Return the [x, y] coordinate for the center point of the cell that contains the specified text.  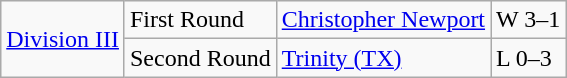
Second Round [200, 58]
Trinity (TX) [383, 58]
First Round [200, 20]
L 0–3 [528, 58]
W 3–1 [528, 20]
Division III [63, 39]
Christopher Newport [383, 20]
